Determine the (X, Y) coordinate at the center of the cell enclosing the given text.  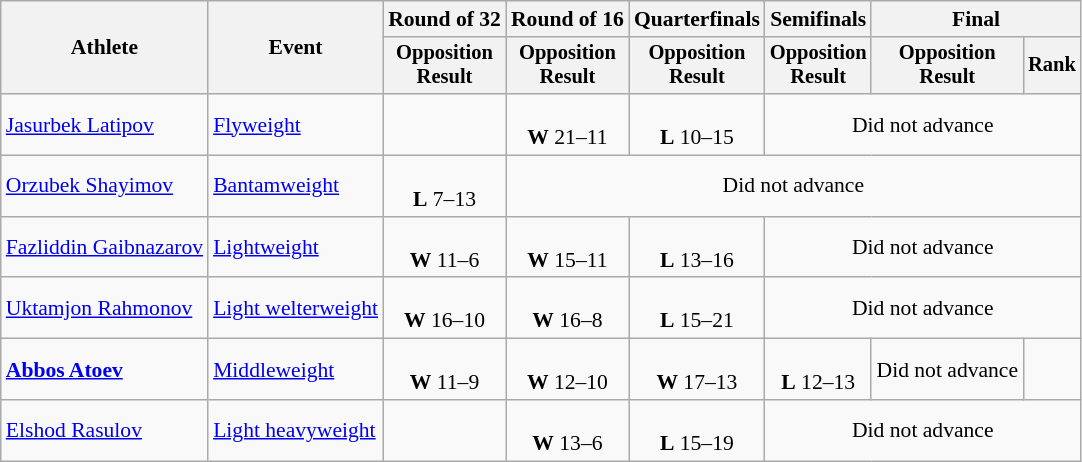
Round of 32 (444, 19)
Semifinals (818, 19)
L 15–19 (697, 430)
W 21–11 (568, 124)
Abbos Atoev (104, 370)
L 12–13 (818, 370)
Light heavyweight (296, 430)
Fazliddin Gaibnazarov (104, 248)
L 10–15 (697, 124)
W 11–9 (444, 370)
L 7–13 (444, 186)
W 11–6 (444, 248)
Middleweight (296, 370)
L 13–16 (697, 248)
W 17–13 (697, 370)
Rank (1052, 66)
Jasurbek Latipov (104, 124)
Athlete (104, 48)
Quarterfinals (697, 19)
Bantamweight (296, 186)
W 16–8 (568, 308)
Light welterweight (296, 308)
W 13–6 (568, 430)
W 12–10 (568, 370)
Event (296, 48)
L 15–21 (697, 308)
Uktamjon Rahmonov (104, 308)
Round of 16 (568, 19)
Orzubek Shayimov (104, 186)
Flyweight (296, 124)
Lightweight (296, 248)
Final (976, 19)
Elshod Rasulov (104, 430)
W 16–10 (444, 308)
W 15–11 (568, 248)
